Return [x, y] of the center of cell containing provided text 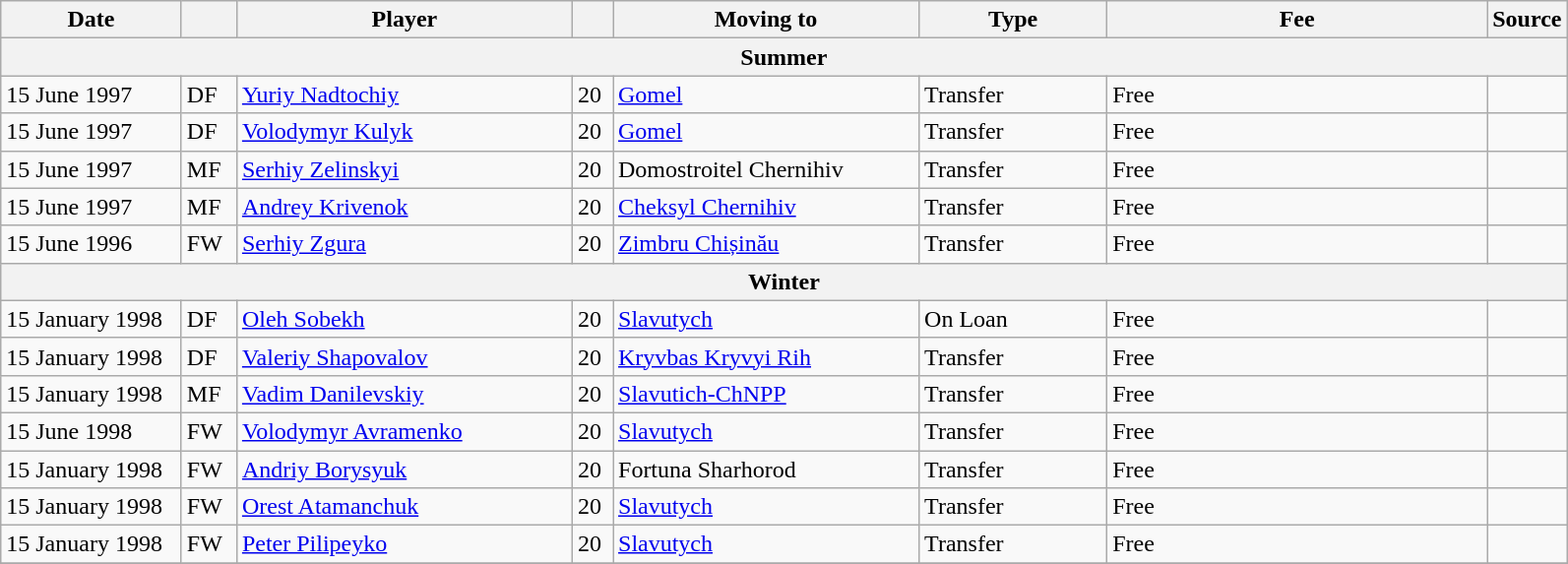
Type [1014, 20]
Date [92, 20]
Slavutich-ChNPP [766, 394]
Fortuna Sharhorod [766, 470]
Zimbru Chișinău [766, 244]
Player [404, 20]
Volodymyr Kulyk [404, 132]
Andrey Krivenok [404, 207]
15 June 1998 [92, 431]
Vadim Danilevskiy [404, 394]
Peter Pilipeyko [404, 544]
Fee [1297, 20]
Oleh Sobekh [404, 319]
On Loan [1014, 319]
Serhiy Zelinskyi [404, 169]
Orest Atamanchuk [404, 507]
Cheksyl Chernihiv [766, 207]
Kryvbas Kryvyi Rih [766, 356]
Valeriy Shapovalov [404, 356]
Winter [784, 282]
Source [1528, 20]
Yuriy Nadtochiy [404, 94]
15 June 1996 [92, 244]
Domostroitel Chernihiv [766, 169]
Serhiy Zgura [404, 244]
Volodymyr Avramenko [404, 431]
Summer [784, 57]
Andriy Borysyuk [404, 470]
Moving to [766, 20]
